Locate the cell with the specified text and output its [X, Y] center coordinate. 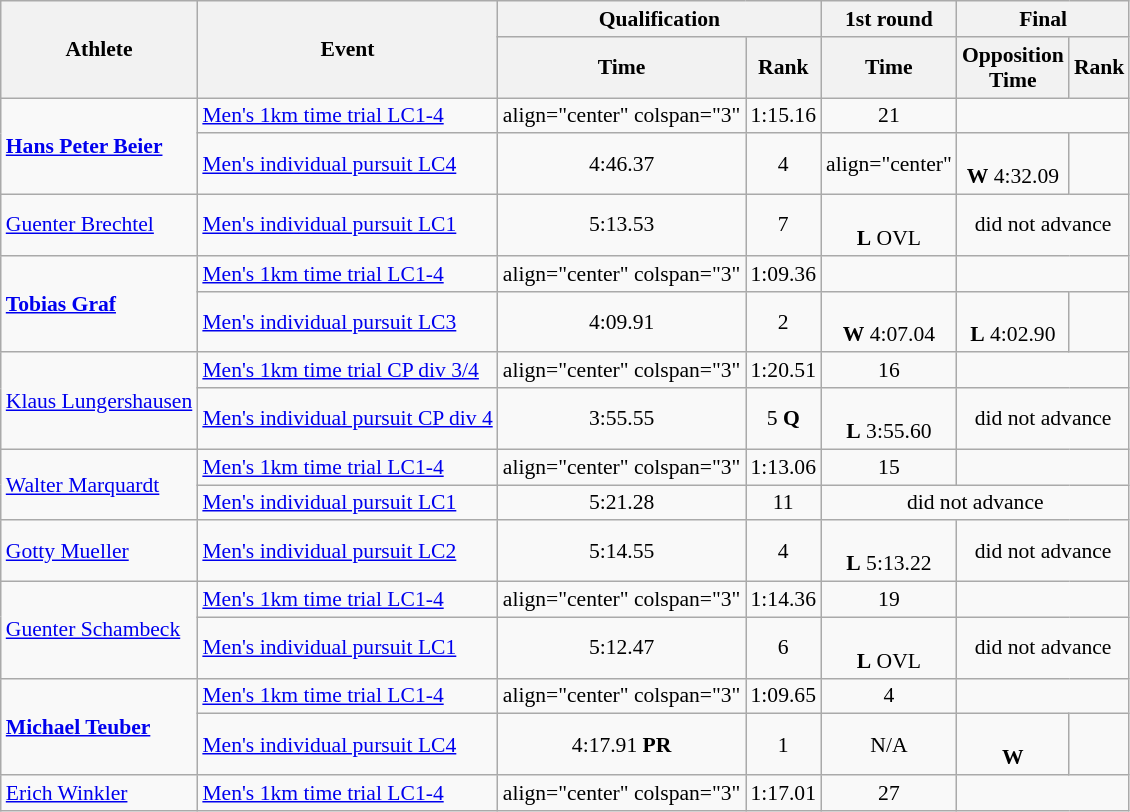
16 [889, 371]
21 [889, 116]
L 3:55.60 [889, 418]
Men's individual pursuit LC3 [347, 322]
6 [784, 648]
5 Q [784, 418]
Qualification [660, 19]
5:14.55 [622, 552]
Guenter Schambeck [100, 630]
W [1013, 744]
1:20.51 [784, 371]
Men's individual pursuit CP div 4 [347, 418]
27 [889, 793]
Athlete [100, 50]
Men's individual pursuit LC2 [347, 552]
Tobias Graf [100, 304]
Klaus Lungershausen [100, 402]
Michael Teuber [100, 726]
N/A [889, 744]
1st round [889, 19]
15 [889, 467]
Event [347, 50]
1:13.06 [784, 467]
5:13.53 [622, 226]
2 [784, 322]
1 [784, 744]
L 4:02.90 [1013, 322]
19 [889, 600]
1:17.01 [784, 793]
Men's 1km time trial CP div 3/4 [347, 371]
OppositionTime [1013, 68]
W 4:07.04 [889, 322]
1:09.65 [784, 696]
4:46.37 [622, 164]
L 5:13.22 [889, 552]
Final [1044, 19]
Walter Marquardt [100, 484]
11 [784, 503]
7 [784, 226]
W 4:32.09 [1013, 164]
1:15.16 [784, 116]
5:12.47 [622, 648]
align="center" [889, 164]
4:17.91 PR [622, 744]
Guenter Brechtel [100, 226]
4:09.91 [622, 322]
Erich Winkler [100, 793]
5:21.28 [622, 503]
3:55.55 [622, 418]
1:14.36 [784, 600]
1:09.36 [784, 274]
Hans Peter Beier [100, 146]
Gotty Mueller [100, 552]
